Return [X, Y] of the center of cell containing provided text 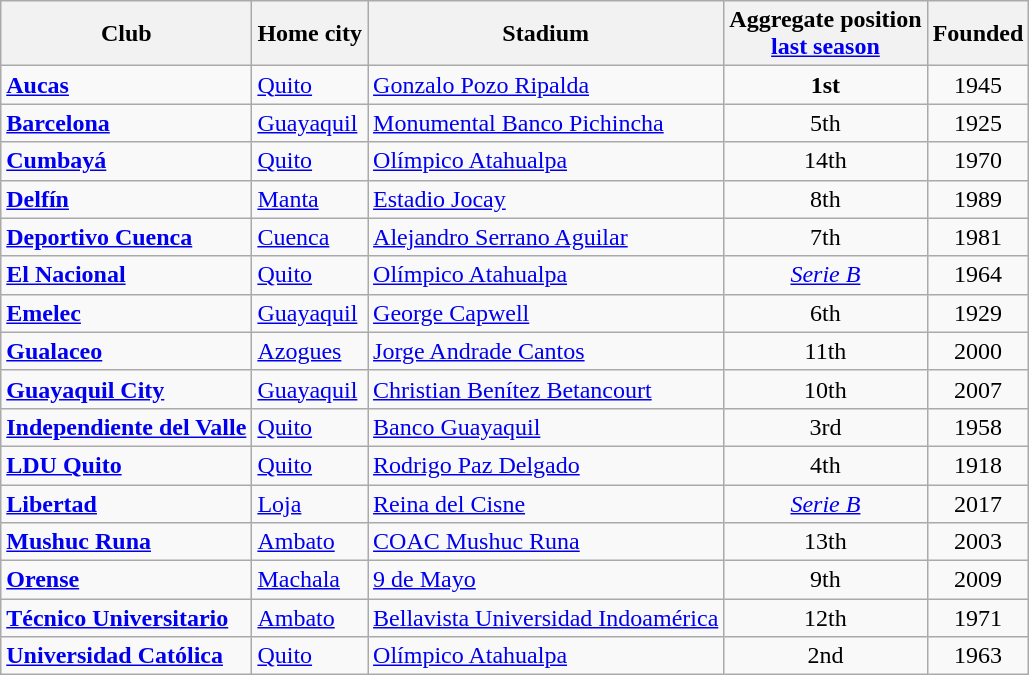
1981 [978, 237]
Home city [310, 34]
Reina del Cisne [546, 503]
1964 [978, 275]
2007 [978, 389]
7th [826, 237]
George Capwell [546, 313]
Mushuc Runa [126, 542]
Bellavista Universidad Indoamérica [546, 618]
Emelec [126, 313]
Stadium [546, 34]
Libertad [126, 503]
Azogues [310, 351]
Cumbayá [126, 161]
Barcelona [126, 123]
3rd [826, 427]
COAC Mushuc Runa [546, 542]
9th [826, 580]
LDU Quito [126, 465]
Orense [126, 580]
Aucas [126, 85]
10th [826, 389]
Delfín [126, 199]
5th [826, 123]
Cuenca [310, 237]
Universidad Católica [126, 656]
Alejandro Serrano Aguilar [546, 237]
El Nacional [126, 275]
4th [826, 465]
Monumental Banco Pichincha [546, 123]
Gonzalo Pozo Ripalda [546, 85]
Estadio Jocay [546, 199]
1925 [978, 123]
2017 [978, 503]
1st [826, 85]
Manta [310, 199]
2nd [826, 656]
2000 [978, 351]
1918 [978, 465]
2003 [978, 542]
Técnico Universitario [126, 618]
Jorge Andrade Cantos [546, 351]
1929 [978, 313]
Gualaceo [126, 351]
Independiente del Valle [126, 427]
Deportivo Cuenca [126, 237]
Banco Guayaquil [546, 427]
Guayaquil City [126, 389]
13th [826, 542]
Aggregate positionlast season [826, 34]
11th [826, 351]
1945 [978, 85]
9 de Mayo [546, 580]
1971 [978, 618]
1963 [978, 656]
14th [826, 161]
1970 [978, 161]
12th [826, 618]
Machala [310, 580]
Christian Benítez Betancourt [546, 389]
8th [826, 199]
2009 [978, 580]
1989 [978, 199]
Loja [310, 503]
Club [126, 34]
Rodrigo Paz Delgado [546, 465]
6th [826, 313]
1958 [978, 427]
Founded [978, 34]
